Detect which cell encompasses the target text, then output its (X, Y) center coordinate. 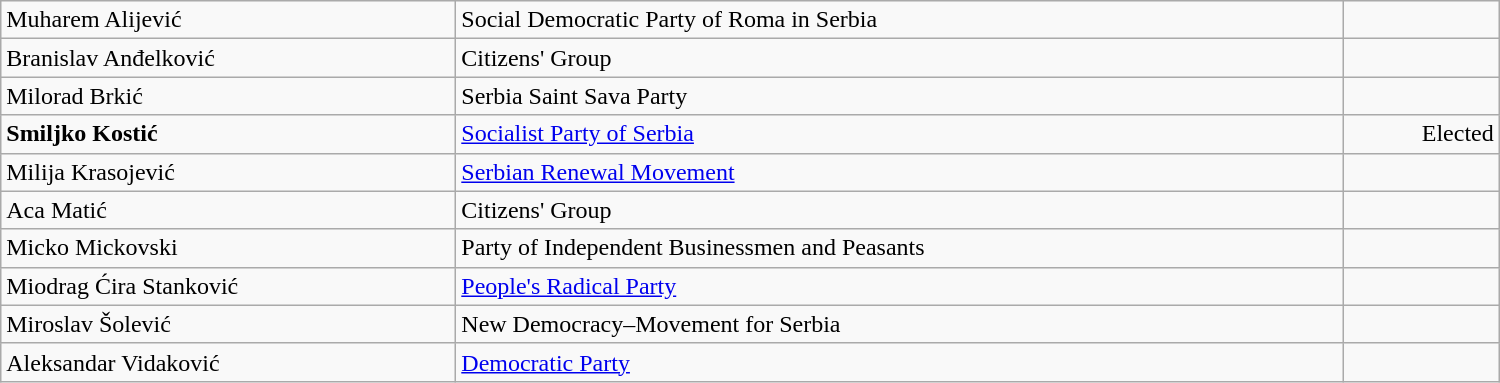
Socialist Party of Serbia (900, 134)
Party of Independent Businessmen and Peasants (900, 248)
Milorad Brkić (228, 96)
People's Radical Party (900, 286)
New Democracy–Movement for Serbia (900, 324)
Milija Krasojević (228, 172)
Miodrag Ćira Stanković (228, 286)
Aleksandar Vidaković (228, 362)
Social Democratic Party of Roma in Serbia (900, 20)
Aca Matić (228, 210)
Smiljko Kostić (228, 134)
Elected (1422, 134)
Muharem Alijević (228, 20)
Micko Mickovski (228, 248)
Democratic Party (900, 362)
Miroslav Šolević (228, 324)
Serbia Saint Sava Party (900, 96)
Serbian Renewal Movement (900, 172)
Branislav Anđelković (228, 58)
